Determine the [X, Y] coordinate at the center of the cell enclosing the given text.  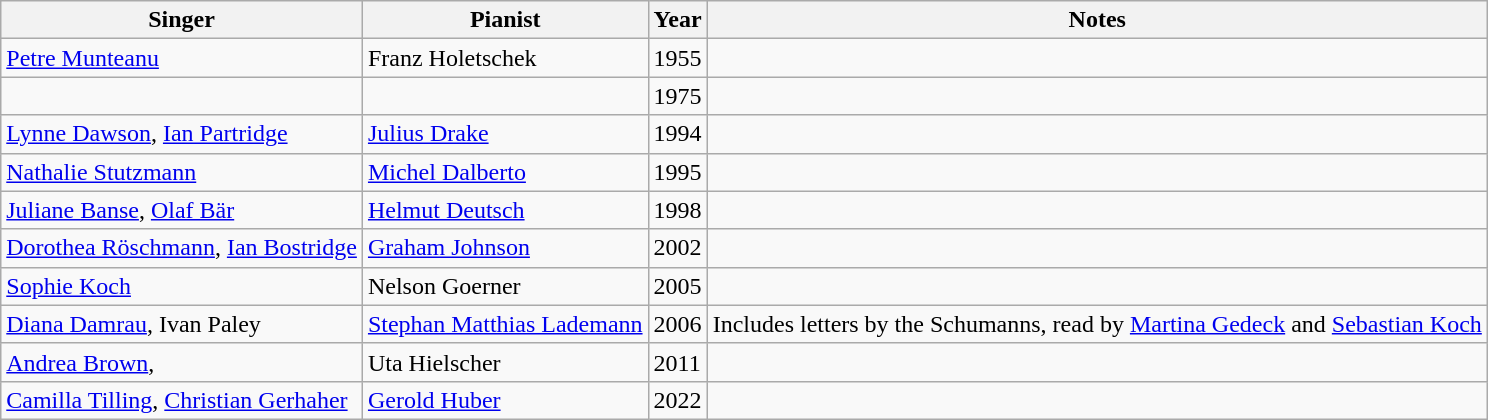
Singer [182, 20]
Stephan Matthias Lademann [505, 324]
Helmut Deutsch [505, 210]
Juliane Banse, Olaf Bär [182, 210]
2006 [678, 324]
Pianist [505, 20]
2011 [678, 362]
2005 [678, 286]
Sophie Koch [182, 286]
Year [678, 20]
Petre Munteanu [182, 58]
Julius Drake [505, 134]
1955 [678, 58]
Graham Johnson [505, 248]
2002 [678, 248]
Franz Holetschek [505, 58]
Nathalie Stutzmann [182, 172]
Lynne Dawson, Ian Partridge [182, 134]
Camilla Tilling, Christian Gerhaher [182, 400]
2022 [678, 400]
Nelson Goerner [505, 286]
1998 [678, 210]
1995 [678, 172]
Diana Damrau, Ivan Paley [182, 324]
Dorothea Röschmann, Ian Bostridge [182, 248]
Notes [1097, 20]
1975 [678, 96]
Includes letters by the Schumanns, read by Martina Gedeck and Sebastian Koch [1097, 324]
Michel Dalberto [505, 172]
Uta Hielscher [505, 362]
1994 [678, 134]
Gerold Huber [505, 400]
Andrea Brown, [182, 362]
